Identify which cell holds the provided text, then report its [x, y] central coordinate. 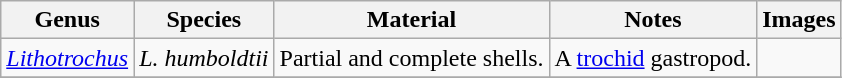
Genus [68, 20]
L. humboldtii [204, 58]
A trochid gastropod. [653, 58]
Material [412, 20]
Images [799, 20]
Partial and complete shells. [412, 58]
Lithotrochus [68, 58]
Notes [653, 20]
Species [204, 20]
